Search for the cell housing the specified text and yield its (x, y) center coordinate. 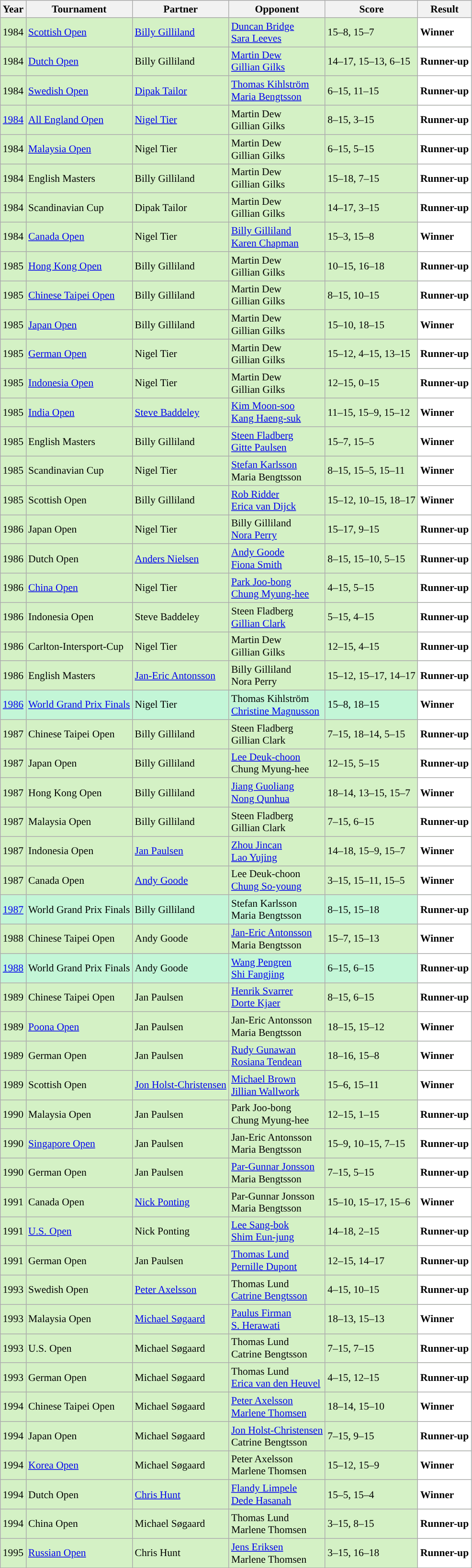
15–3, 15–8 (371, 237)
Thomas Lund Marlene Thomsen (277, 1524)
Partner (180, 9)
12–15, 4–15 (371, 646)
Thomas Lund Pernille Dupont (277, 1260)
Steen Fladberg Gitte Paulsen (277, 442)
Rob Ridder Erica van Dijck (277, 500)
Jan-Eric Antonsson (180, 676)
4–15, 12–15 (371, 1378)
Singapore Open (79, 1144)
10–15, 16–18 (371, 266)
15–8, 15–7 (371, 33)
3–15, 15–11, 15–5 (371, 880)
Year (13, 9)
4–15, 10–15 (371, 1290)
8–15, 6–15 (371, 997)
14–18, 15–9, 15–7 (371, 851)
Opponent (277, 9)
7–15, 6–15 (371, 822)
Carlton-Intersport-Cup (79, 646)
Paulus Firman S. Herawati (277, 1319)
Result (444, 9)
Andy Goode Fiona Smith (277, 559)
14–18, 2–15 (371, 1232)
15–10, 18–15 (371, 324)
12–15, 1–15 (371, 1114)
15–10, 15–17, 15–6 (371, 1202)
Tournament (79, 9)
8–15, 10–15 (371, 296)
Duncan Bridge Sara Leeves (277, 33)
18–14, 15–10 (371, 1407)
6–15, 11–15 (371, 91)
7–15, 5–15 (371, 1173)
3–15, 16–18 (371, 1553)
14–17, 3–15 (371, 208)
Peter Axelsson (180, 1290)
6–15, 5–15 (371, 149)
15–9, 10–15, 7–15 (371, 1144)
15–17, 9–15 (371, 529)
India Open (79, 412)
Korea Open (79, 1465)
Flandy Limpele Dede Hasanah (277, 1495)
3–15, 8–15 (371, 1524)
Thomas Kihlström Christine Magnusson (277, 705)
15–18, 7–15 (371, 178)
1995 (13, 1553)
All England Open (79, 120)
Lee Deuk-choon Chung So-young (277, 880)
Wang Pengren Shi Fangjing (277, 968)
Henrik Svarrer Dorte Kjaer (277, 997)
18–16, 15–8 (371, 1056)
15–8, 18–15 (371, 705)
15–7, 15–13 (371, 939)
Jon Holst-Christensen (180, 1085)
18–13, 15–13 (371, 1319)
7–15, 9–15 (371, 1436)
15–12, 15–9 (371, 1465)
15–12, 10–15, 18–17 (371, 500)
Poona Open (79, 1027)
5–15, 4–15 (371, 617)
Jiang Guoliang Nong Qunhua (277, 792)
15–5, 15–4 (371, 1495)
Billy Gilliland Karen Chapman (277, 237)
Lee Deuk-choon Chung Myung-hee (277, 764)
14–17, 15–13, 6–15 (371, 61)
8–15, 3–15 (371, 120)
6–15, 6–15 (371, 968)
15–12, 4–15, 13–15 (371, 354)
Score (371, 9)
Zhou Jincan Lao Yujing (277, 851)
18–15, 15–12 (371, 1027)
Thomas Kihlström Maria Bengtsson (277, 91)
Lee Sang-bok Shim Eun-jung (277, 1232)
8–15, 15–18 (371, 910)
Jens Eriksen Marlene Thomsen (277, 1553)
Anders Nielsen (180, 559)
Kim Moon-soo Kang Haeng-suk (277, 412)
15–12, 15–17, 14–17 (371, 676)
12–15, 14–17 (371, 1260)
7–15, 18–14, 5–15 (371, 734)
Jon Holst-Christensen Catrine Bengtsson (277, 1436)
Rudy Gunawan Rosiana Tendean (277, 1056)
4–15, 5–15 (371, 588)
11–15, 15–9, 15–12 (371, 412)
12–15, 0–15 (371, 383)
8–15, 15–5, 15–11 (371, 471)
15–6, 15–11 (371, 1085)
Michael Brown Jillian Wallwork (277, 1085)
Thomas Lund Erica van den Heuvel (277, 1378)
15–7, 15–5 (371, 442)
7–15, 7–15 (371, 1348)
Russian Open (79, 1553)
12–15, 5–15 (371, 764)
18–14, 13–15, 15–7 (371, 792)
8–15, 15–10, 5–15 (371, 559)
